Capture the cell that displays the provided text and extract its [x, y] central coordinate. 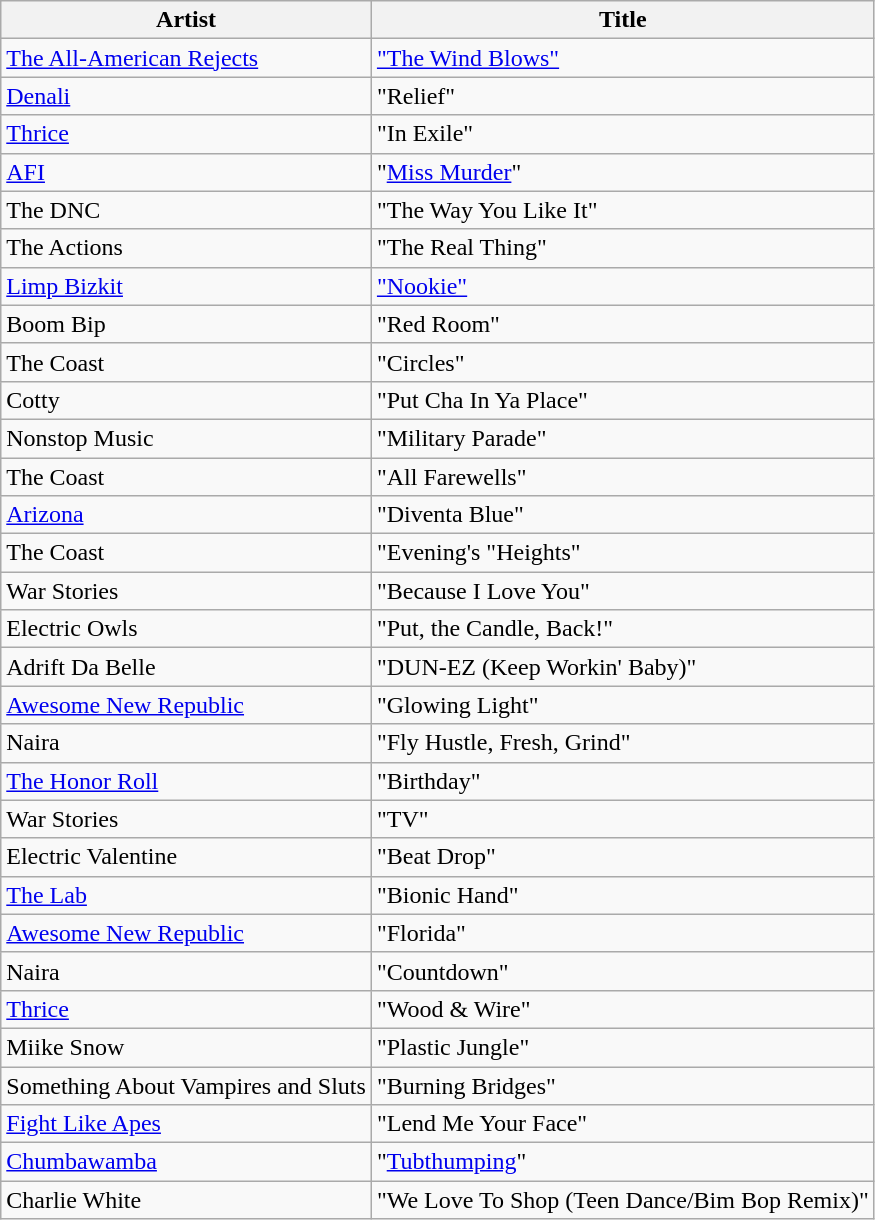
Arizona [186, 515]
"Evening's "Heights" [622, 553]
"Because I Love You" [622, 591]
"The Real Thing" [622, 248]
Electric Valentine [186, 857]
"Put Cha In Ya Place" [622, 400]
"Beat Drop" [622, 857]
"Tubthumping" [622, 1162]
The DNC [186, 210]
The Lab [186, 895]
Electric Owls [186, 629]
Miike Snow [186, 1047]
"Florida" [622, 933]
The Honor Roll [186, 781]
Cotty [186, 400]
"DUN-EZ (Keep Workin' Baby)" [622, 667]
AFI [186, 172]
Nonstop Music [186, 438]
"Red Room" [622, 324]
"Fly Hustle, Fresh, Grind" [622, 743]
"Wood & Wire" [622, 1009]
"The Wind Blows" [622, 58]
Artist [186, 20]
"All Farewells" [622, 477]
"The Way You Like It" [622, 210]
Denali [186, 96]
The All-American Rejects [186, 58]
"We Love To Shop (Teen Dance/Bim Bop Remix)" [622, 1200]
Something About Vampires and Sluts [186, 1085]
Title [622, 20]
Charlie White [186, 1200]
"Lend Me Your Face" [622, 1124]
"Circles" [622, 362]
Chumbawamba [186, 1162]
"Plastic Jungle" [622, 1047]
"Countdown" [622, 971]
"Burning Bridges" [622, 1085]
"TV" [622, 819]
"Bionic Hand" [622, 895]
Limp Bizkit [186, 286]
Fight Like Apes [186, 1124]
Boom Bip [186, 324]
"Relief" [622, 96]
"Glowing Light" [622, 705]
"Miss Murder" [622, 172]
"Put, the Candle, Back!" [622, 629]
"Military Parade" [622, 438]
The Actions [186, 248]
"Nookie" [622, 286]
Adrift Da Belle [186, 667]
"Diventa Blue" [622, 515]
"In Exile" [622, 134]
"Birthday" [622, 781]
